Search for the cell housing the specified text and yield its (x, y) center coordinate. 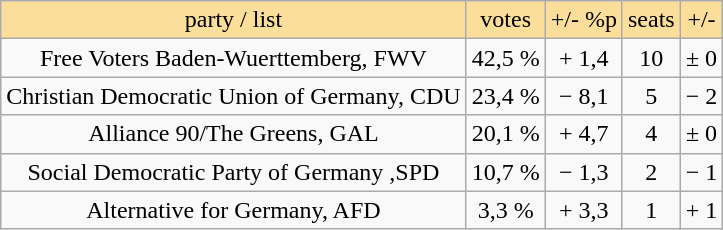
5 (651, 96)
2 (651, 172)
Alternative for Germany, AFD (234, 210)
− 2 (702, 96)
Social Democratic Party of Germany ,SPD (234, 172)
20,1 % (506, 134)
− 1 (702, 172)
23,4 % (506, 96)
+ 1,4 (584, 58)
party / list (234, 20)
Alliance 90/The Greens, GAL (234, 134)
Free Voters Baden-Wuerttemberg, FWV (234, 58)
− 1,3 (584, 172)
+ 3,3 (584, 210)
seats (651, 20)
3,3 % (506, 210)
+/- %p (584, 20)
votes (506, 20)
Christian Democratic Union of Germany, CDU (234, 96)
+ 4,7 (584, 134)
10 (651, 58)
+/- (702, 20)
1 (651, 210)
+ 1 (702, 210)
4 (651, 134)
− 8,1 (584, 96)
42,5 % (506, 58)
10,7 % (506, 172)
